Return the (x, y) coordinate for the center point of the cell that contains the specified text.  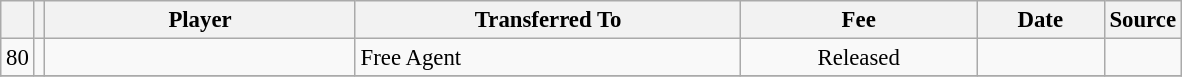
Transferred To (548, 20)
Released (859, 58)
Fee (859, 20)
80 (18, 58)
Source (1142, 20)
Date (1040, 20)
Player (200, 20)
Free Agent (548, 58)
